Identify which cell holds the provided text, then report its (x, y) central coordinate. 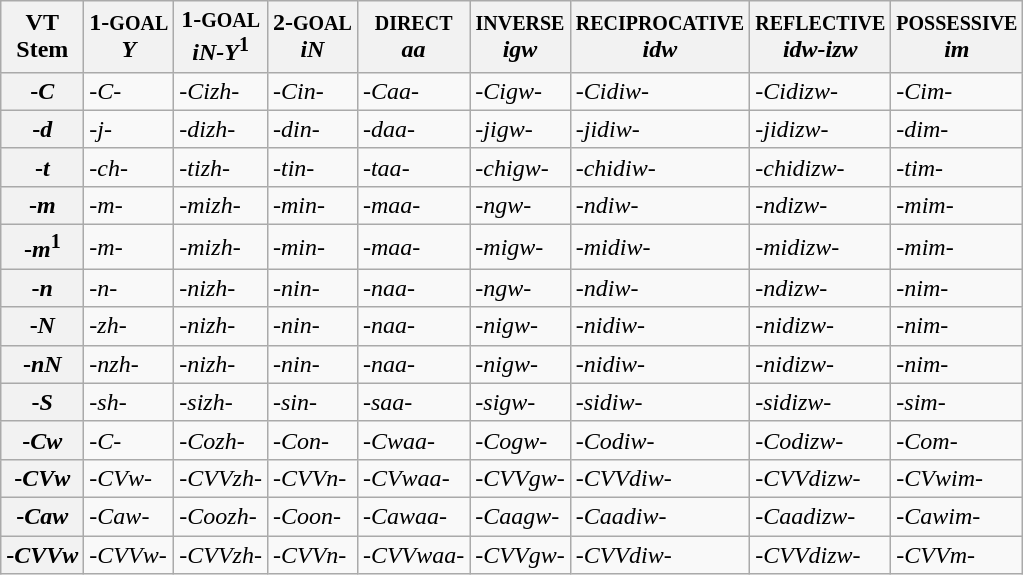
-jidiw- (660, 129)
-dizh- (221, 129)
2-GOALiN (312, 37)
-S (42, 402)
-CVwim- (957, 478)
-Com- (957, 440)
-migw- (520, 248)
-Caa- (413, 91)
-ch- (129, 167)
-Caagw- (520, 516)
-chigw- (520, 167)
1-GOALiN-Y1 (221, 37)
-Cwaa- (413, 440)
RECIPROCATIVEidw (660, 37)
-N (42, 326)
-CVVm- (957, 555)
-m (42, 205)
-sidiw- (660, 402)
-taa- (413, 167)
-j- (129, 129)
-Caw- (129, 516)
-Cawaa- (413, 516)
-Cin- (312, 91)
-Codizw- (820, 440)
-m1 (42, 248)
-sidizw- (820, 402)
-Cawim- (957, 516)
-daa- (413, 129)
-sim- (957, 402)
-n (42, 288)
-Cogw- (520, 440)
-sizh- (221, 402)
VTStem (42, 37)
POSSESSIVEim (957, 37)
-Cigw- (520, 91)
-dim- (957, 129)
-Coon- (312, 516)
-saa- (413, 402)
INVERSEigw (520, 37)
-midiw- (660, 248)
DIRECTaa (413, 37)
-Cidiw- (660, 91)
-Cozh- (221, 440)
-Cidizw- (820, 91)
-sin- (312, 402)
-jigw- (520, 129)
-zh- (129, 326)
-tizh- (221, 167)
-jidizw- (820, 129)
-sh- (129, 402)
REFLECTIVEidw-izw (820, 37)
-Cizh- (221, 91)
-t (42, 167)
-chidiw- (660, 167)
-Cim- (957, 91)
-Cw (42, 440)
-Coozh- (221, 516)
-nzh- (129, 364)
-tin- (312, 167)
-C (42, 91)
-nN (42, 364)
-CVw- (129, 478)
-CVVw- (129, 555)
-chidizw- (820, 167)
-n- (129, 288)
-sigw- (520, 402)
-Caadiw- (660, 516)
-din- (312, 129)
-CVVwaa- (413, 555)
-CVwaa- (413, 478)
1-GOALY (129, 37)
-CVw (42, 478)
-Caadizw- (820, 516)
-tim- (957, 167)
-midizw- (820, 248)
-Codiw- (660, 440)
-d (42, 129)
-CVVw (42, 555)
-Caw (42, 516)
-Con- (312, 440)
